Find where the given text appears and provide that cell's center as [X, Y] coordinate. 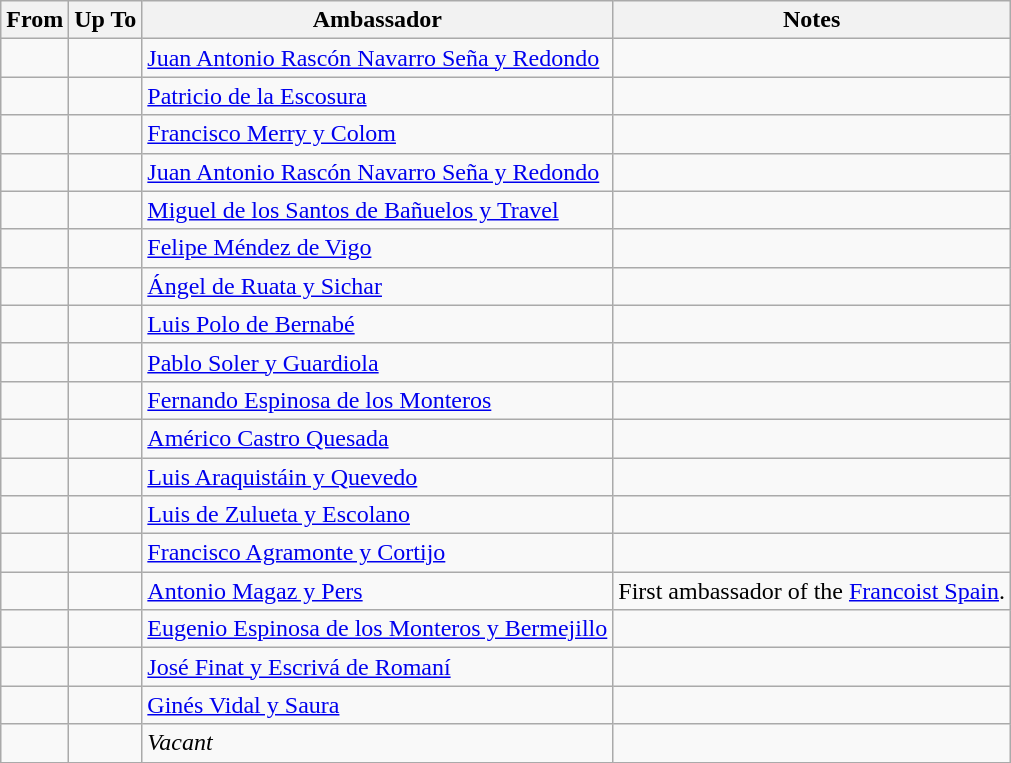
Luis Araquistáin y Quevedo [378, 477]
Luis Polo de Bernabé [378, 324]
Ambassador [378, 20]
Vacant [378, 743]
Pablo Soler y Guardiola [378, 362]
Felipe Méndez de Vigo [378, 248]
Up To [106, 20]
Miguel de los Santos de Bañuelos y Travel [378, 210]
Notes [812, 20]
Francisco Merry y Colom [378, 134]
Ginés Vidal y Saura [378, 705]
Fernando Espinosa de los Monteros [378, 400]
Américo Castro Quesada [378, 438]
From [35, 20]
Eugenio Espinosa de los Monteros y Bermejillo [378, 629]
Patricio de la Escosura [378, 96]
José Finat y Escrivá de Romaní [378, 667]
Antonio Magaz y Pers [378, 591]
First ambassador of the Francoist Spain. [812, 591]
Francisco Agramonte y Cortijo [378, 553]
Luis de Zulueta y Escolano [378, 515]
Ángel de Ruata y Sichar [378, 286]
